Provide the (X, Y) coordinate of the cell's center where the given text is located.  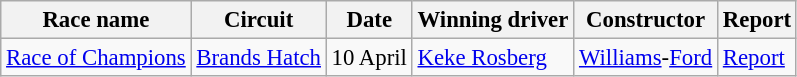
Date (369, 20)
Brands Hatch (258, 58)
Circuit (258, 20)
Constructor (646, 20)
Winning driver (492, 20)
Race of Champions (96, 58)
Williams-Ford (646, 58)
Race name (96, 20)
Keke Rosberg (492, 58)
10 April (369, 58)
